Find where the given text appears and provide that cell's center as (x, y) coordinate. 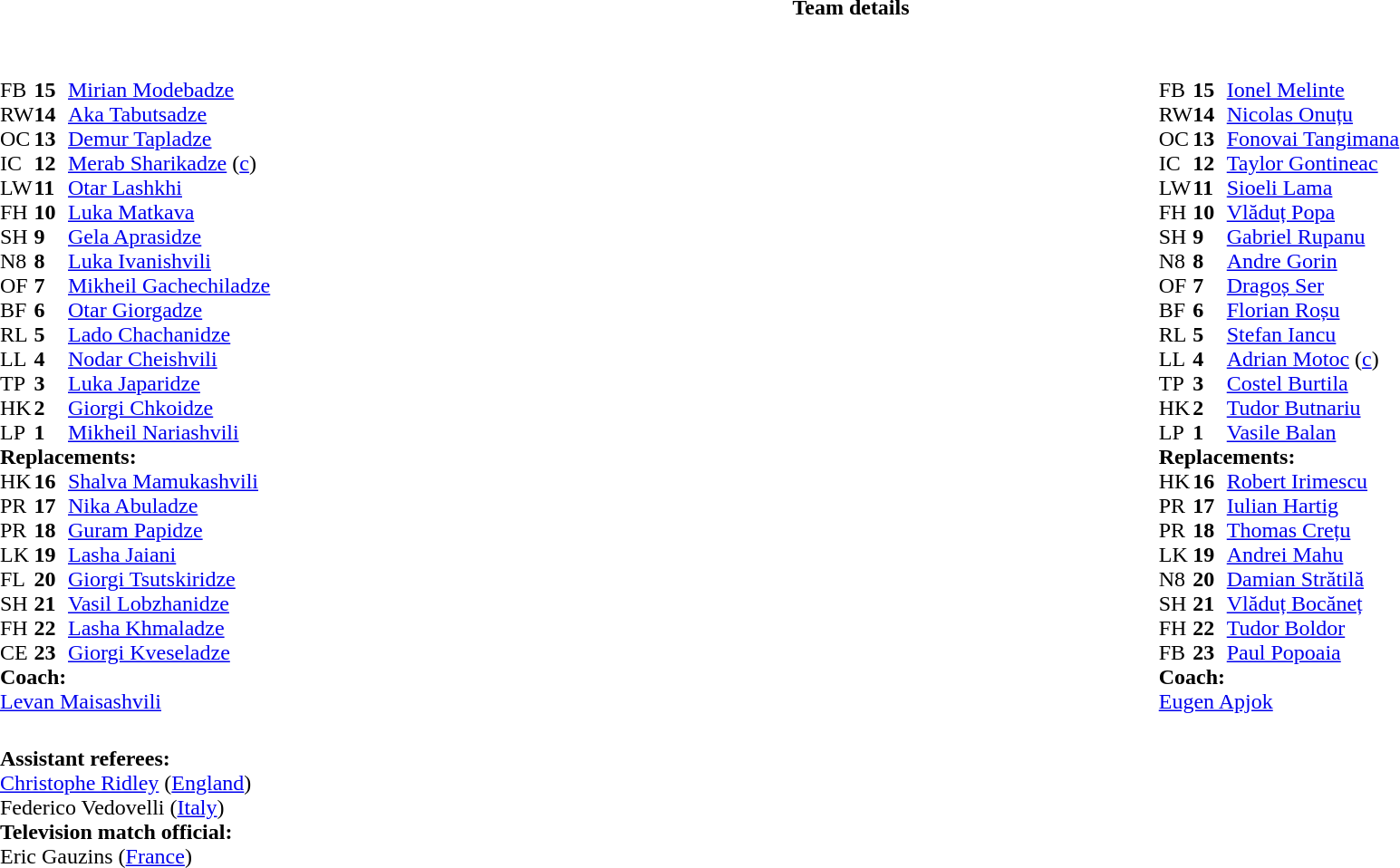
Nodar Cheishvili (169, 359)
Gela Aprasidze (169, 237)
Luka Japaridze (169, 384)
Mikheil Gachechiladze (169, 286)
Dragoș Ser (1314, 286)
Gabriel Rupanu (1314, 237)
Nicolas Onuțu (1314, 114)
Lasha Khmaladze (169, 629)
CE (17, 652)
Aka Tabutsadze (169, 114)
Andrei Mahu (1314, 555)
Otar Giorgadze (169, 310)
Nika Abuladze (169, 506)
FL (17, 580)
Vlăduț Bocăneț (1314, 603)
Robert Irimescu (1314, 482)
Lasha Jaiani (169, 555)
Guram Papidze (169, 531)
Adrian Motoc (c) (1314, 359)
Shalva Mamukashvili (169, 482)
Stefan Iancu (1314, 335)
Tudor Butnariu (1314, 408)
Eugen Apjok (1279, 701)
Lado Chachanidze (169, 335)
Taylor Gontineac (1314, 163)
Florian Roșu (1314, 310)
Vasile Balan (1314, 433)
Luka Matkava (169, 212)
Merab Sharikadze (c) (169, 163)
Costel Burtila (1314, 384)
Ionel Melinte (1314, 91)
Fonovai Tangimana (1314, 140)
Tudor Boldor (1314, 629)
Luka Ivanishvili (169, 261)
Giorgi Kveseladze (169, 652)
Sioeli Lama (1314, 188)
Giorgi Tsutskiridze (169, 580)
Vlăduț Popa (1314, 212)
Vasil Lobzhanidze (169, 603)
Andre Gorin (1314, 261)
Otar Lashkhi (169, 188)
Iulian Hartig (1314, 506)
Giorgi Chkoidze (169, 408)
Damian Strătilă (1314, 580)
Thomas Crețu (1314, 531)
Mirian Modebadze (169, 91)
Mikheil Nariashvili (169, 433)
Demur Tapladze (169, 140)
Levan Maisashvili (135, 701)
Paul Popoaia (1314, 652)
